Locate the cell with the specified text and output its [x, y] center coordinate. 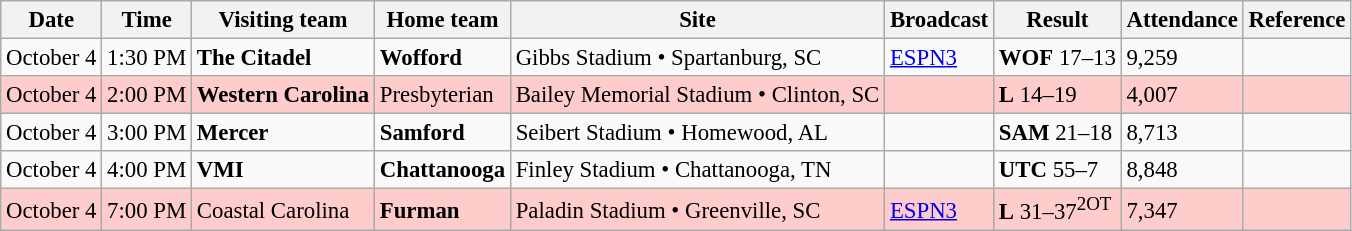
Mercer [284, 133]
SAM 21–18 [1058, 133]
Home team [442, 20]
Coastal Carolina [284, 210]
UTC 55–7 [1058, 170]
Date [52, 20]
Site [697, 20]
Paladin Stadium • Greenville, SC [697, 210]
Visiting team [284, 20]
Bailey Memorial Stadium • Clinton, SC [697, 95]
Finley Stadium • Chattanooga, TN [697, 170]
Presbyterian [442, 95]
8,848 [1182, 170]
Time [147, 20]
Broadcast [940, 20]
Wofford [442, 58]
7,347 [1182, 210]
Western Carolina [284, 95]
4:00 PM [147, 170]
9,259 [1182, 58]
4,007 [1182, 95]
Samford [442, 133]
Reference [1297, 20]
Result [1058, 20]
3:00 PM [147, 133]
Gibbs Stadium • Spartanburg, SC [697, 58]
Attendance [1182, 20]
The Citadel [284, 58]
8,713 [1182, 133]
Furman [442, 210]
Seibert Stadium • Homewood, AL [697, 133]
L 14–19 [1058, 95]
2:00 PM [147, 95]
7:00 PM [147, 210]
Chattanooga [442, 170]
WOF 17–13 [1058, 58]
1:30 PM [147, 58]
VMI [284, 170]
L 31–372OT [1058, 210]
